Extract the (x, y) coordinate from the center of the cell holding the provided text.  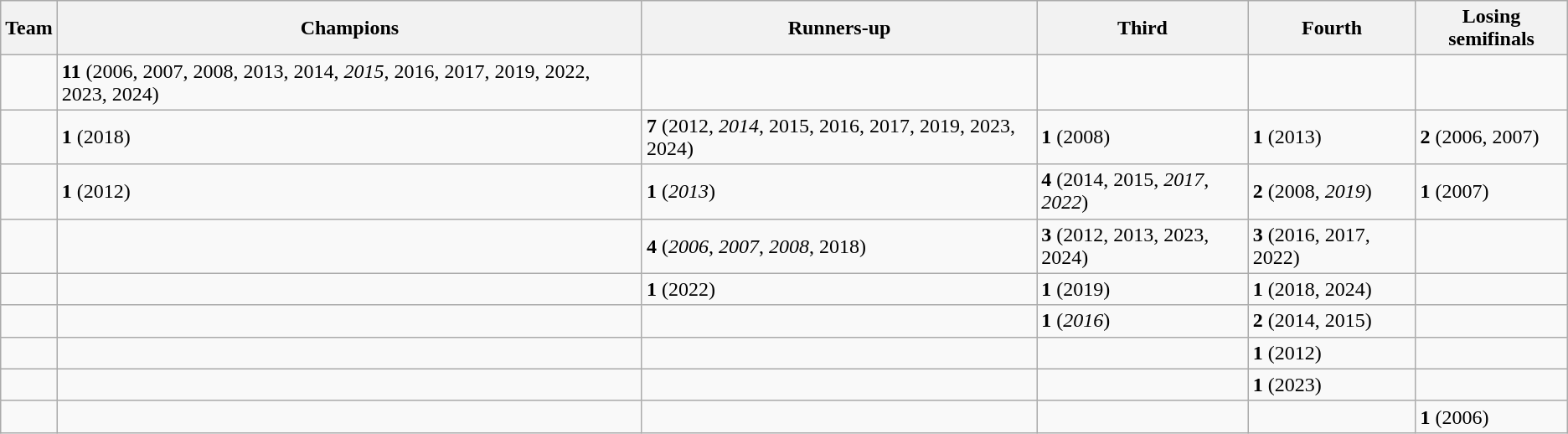
7 (2012, 2014, 2015, 2016, 2017, 2019, 2023, 2024) (839, 137)
2 (2014, 2015) (1332, 321)
1 (2008) (1142, 137)
1 (2016) (1142, 321)
3 (2012, 2013, 2023, 2024) (1142, 246)
1 (2018) (349, 137)
1 (2007) (1491, 191)
Team (29, 28)
Third (1142, 28)
1 (2022) (839, 289)
2 (2006, 2007) (1491, 137)
4 (2006, 2007, 2008, 2018) (839, 246)
Losing semifinals (1491, 28)
1 (2006) (1491, 416)
Fourth (1332, 28)
1 (2023) (1332, 385)
2 (2008, 2019) (1332, 191)
11 (2006, 2007, 2008, 2013, 2014, 2015, 2016, 2017, 2019, 2022, 2023, 2024) (349, 82)
1 (2019) (1142, 289)
3 (2016, 2017, 2022) (1332, 246)
Champions (349, 28)
1 (2018, 2024) (1332, 289)
4 (2014, 2015, 2017, 2022) (1142, 191)
Runners-up (839, 28)
